For the text-containing cell, return its midpoint in [X, Y] coordinate format. 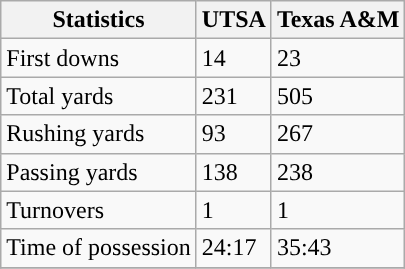
138 [234, 172]
238 [338, 172]
Rushing yards [99, 134]
Passing yards [99, 172]
UTSA [234, 20]
Time of possession [99, 248]
267 [338, 134]
231 [234, 96]
14 [234, 58]
35:43 [338, 248]
First downs [99, 58]
23 [338, 58]
505 [338, 96]
Turnovers [99, 210]
24:17 [234, 248]
Texas A&M [338, 20]
Statistics [99, 20]
Total yards [99, 96]
93 [234, 134]
